Search for the cell housing the specified text and yield its (x, y) center coordinate. 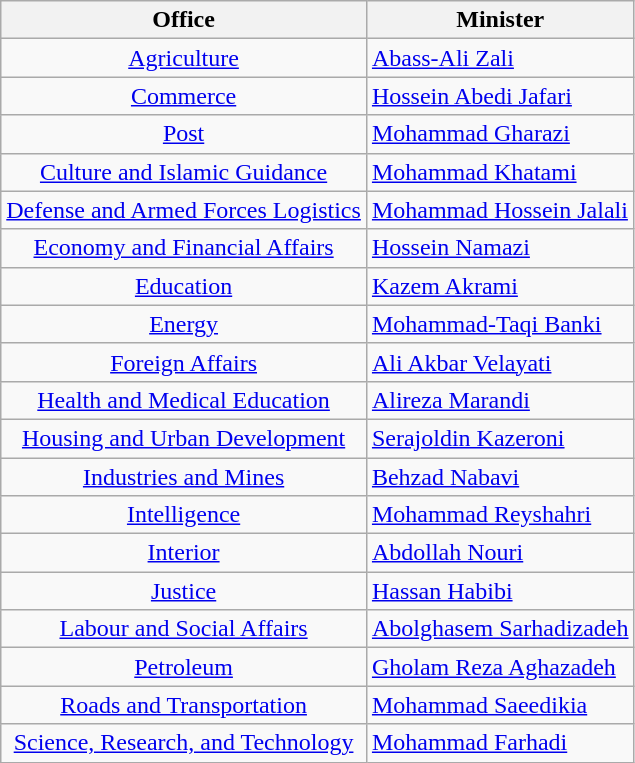
Mohammad Hossein Jalali (500, 210)
Hassan Habibi (500, 591)
Foreign Affairs (184, 362)
Office (184, 20)
Kazem Akrami (500, 286)
Agriculture (184, 58)
Gholam Reza Aghazadeh (500, 667)
Minister (500, 20)
Commerce (184, 96)
Ali Akbar Velayati (500, 362)
Petroleum (184, 667)
Economy and Financial Affairs (184, 248)
Mohammad Gharazi (500, 134)
Intelligence (184, 515)
Mohammad Farhadi (500, 743)
Justice (184, 591)
Health and Medical Education (184, 400)
Education (184, 286)
Culture and Islamic Guidance (184, 172)
Defense and Armed Forces Logistics (184, 210)
Mohammad Saeedikia (500, 705)
Roads and Transportation (184, 705)
Interior (184, 553)
Science, Research, and Technology (184, 743)
Mohammad-Taqi Banki (500, 324)
Energy (184, 324)
Serajoldin Kazeroni (500, 438)
Post (184, 134)
Abdollah Nouri (500, 553)
Alireza Marandi (500, 400)
Mohammad Reyshahri (500, 515)
Labour and Social Affairs (184, 629)
Hossein Abedi Jafari (500, 96)
Industries and Mines (184, 477)
Mohammad Khatami (500, 172)
Hossein Namazi (500, 248)
Housing and Urban Development (184, 438)
Abass-Ali Zali (500, 58)
Behzad Nabavi (500, 477)
Abolghasem Sarhadizadeh (500, 629)
